Locate the cell with the specified text and output its [x, y] center coordinate. 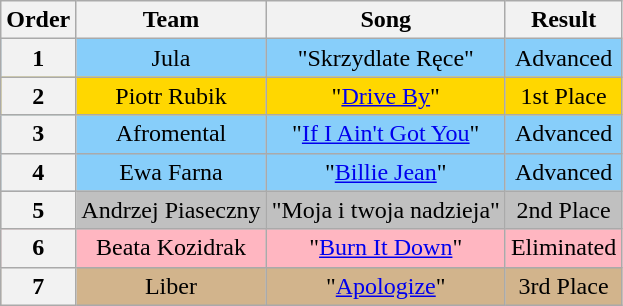
3rd Place [563, 286]
4 [38, 172]
5 [38, 210]
Piotr Rubik [171, 96]
"Skrzydlate Ręce" [386, 58]
1st Place [563, 96]
Result [563, 20]
"Moja i twoja nadzieja" [386, 210]
1 [38, 58]
"Apologize" [386, 286]
Liber [171, 286]
"If I Ain't Got You" [386, 134]
Afromental [171, 134]
Team [171, 20]
Eliminated [563, 248]
7 [38, 286]
2 [38, 96]
"Billie Jean" [386, 172]
"Drive By" [386, 96]
6 [38, 248]
2nd Place [563, 210]
Ewa Farna [171, 172]
Andrzej Piaseczny [171, 210]
Song [386, 20]
3 [38, 134]
"Burn It Down" [386, 248]
Jula [171, 58]
Order [38, 20]
Beata Kozidrak [171, 248]
